Scan for the cell matching the given text and deliver its (X, Y) coordinate at center. 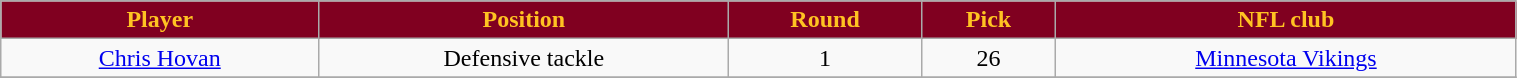
Round (825, 20)
Pick (988, 20)
NFL club (1286, 20)
26 (988, 58)
1 (825, 58)
Chris Hovan (160, 58)
Player (160, 20)
Position (524, 20)
Minnesota Vikings (1286, 58)
Defensive tackle (524, 58)
